From the cell containing the given text, extract its center point as (X, Y) coordinate. 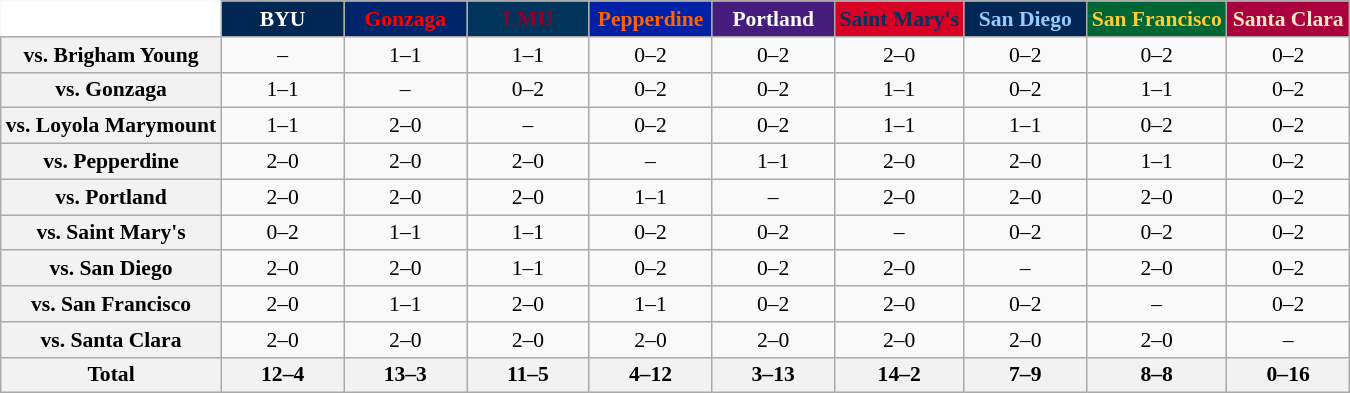
vs. Saint Mary's (112, 233)
vs. Loyola Marymount (112, 126)
vs. Gonzaga (112, 90)
Pepperdine (650, 19)
LMU (528, 19)
11–5 (528, 375)
vs. Brigham Young (112, 55)
vs. Portland (112, 197)
12–4 (282, 375)
San Francisco (1157, 19)
8–8 (1157, 375)
BYU (282, 19)
7–9 (1026, 375)
vs. San Francisco (112, 304)
vs. Santa Clara (112, 340)
vs. Pepperdine (112, 162)
Gonzaga (406, 19)
14–2 (898, 375)
Portland (774, 19)
0–16 (1288, 375)
3–13 (774, 375)
Santa Clara (1288, 19)
Saint Mary's (898, 19)
vs. San Diego (112, 269)
4–12 (650, 375)
Total (112, 375)
San Diego (1026, 19)
13–3 (406, 375)
